Capture the cell that displays the provided text and extract its (X, Y) central coordinate. 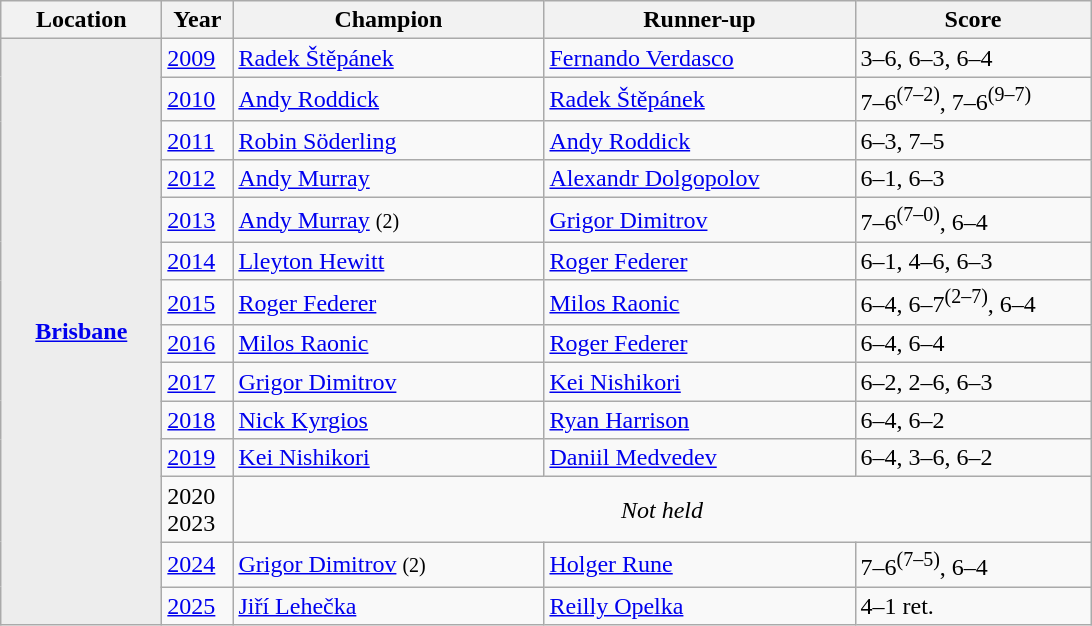
2010 (198, 100)
Champion (388, 20)
Daniil Medvedev (700, 458)
Robin Söderling (388, 140)
2012 (198, 178)
7–6(7–2), 7–6(9–7) (973, 100)
6–1, 6–3 (973, 178)
2016 (198, 344)
2020 2023 (198, 510)
4–1 ret. (973, 606)
2024 (198, 564)
6–2, 2–6, 6–3 (973, 382)
Reilly Opelka (700, 606)
Alexandr Dolgopolov (700, 178)
2009 (198, 58)
3–6, 6–3, 6–4 (973, 58)
Not held (662, 510)
2025 (198, 606)
2011 (198, 140)
Andy Murray (388, 178)
Holger Rune (700, 564)
2017 (198, 382)
6–1, 4–6, 6–3 (973, 261)
Runner-up (700, 20)
6–4, 6–7(2–7), 6–4 (973, 302)
2019 (198, 458)
Fernando Verdasco (700, 58)
6–4, 3–6, 6–2 (973, 458)
2013 (198, 220)
6–4, 6–4 (973, 344)
6–3, 7–5 (973, 140)
6–4, 6–2 (973, 420)
7–6(7–5), 6–4 (973, 564)
2015 (198, 302)
2014 (198, 261)
Score (973, 20)
Grigor Dimitrov (2) (388, 564)
Ryan Harrison (700, 420)
Andy Murray (2) (388, 220)
Brisbane (82, 332)
Year (198, 20)
Nick Kyrgios (388, 420)
7–6(7–0), 6–4 (973, 220)
Location (82, 20)
2018 (198, 420)
Lleyton Hewitt (388, 261)
Jiří Lehečka (388, 606)
